Search for the cell housing the specified text and yield its (x, y) center coordinate. 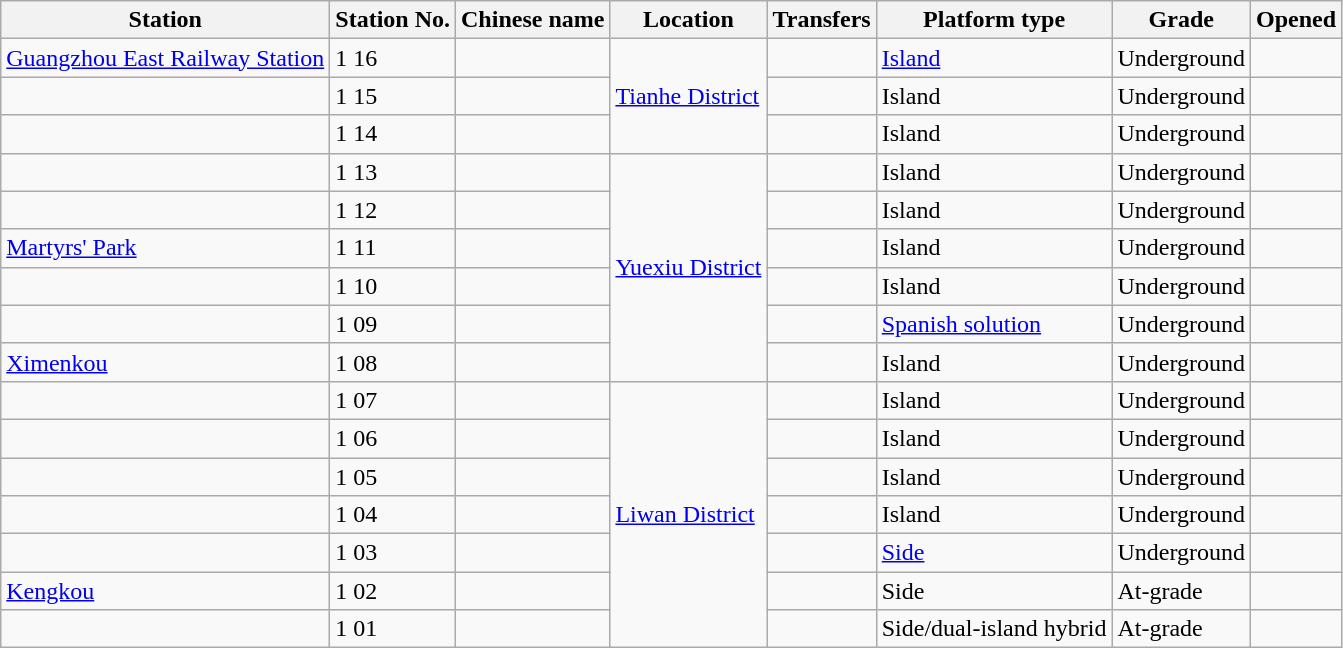
Tianhe District (688, 96)
Grade (1182, 20)
Yuexiu District (688, 267)
Side/dual-island hybrid (994, 629)
1 15 (393, 96)
Platform type (994, 20)
Kengkou (166, 591)
1 12 (393, 210)
1 01 (393, 629)
1 03 (393, 553)
Ximenkou (166, 362)
Liwan District (688, 514)
1 07 (393, 400)
1 10 (393, 286)
Spanish solution (994, 324)
1 13 (393, 172)
1 04 (393, 515)
Martyrs' Park (166, 248)
Guangzhou East Railway Station (166, 58)
1 09 (393, 324)
Opened (1296, 20)
1 16 (393, 58)
Transfers (822, 20)
Station (166, 20)
1 02 (393, 591)
1 06 (393, 438)
Chinese name (533, 20)
1 11 (393, 248)
Location (688, 20)
Station No. (393, 20)
1 14 (393, 134)
1 08 (393, 362)
1 05 (393, 477)
